Return the [x, y] coordinate for the center point of the cell that contains the specified text.  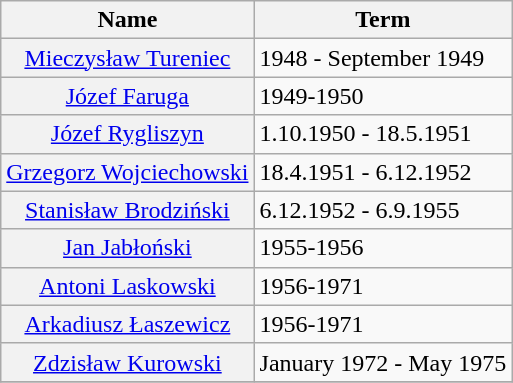
1955-1956 [383, 248]
Name [128, 20]
Jan Jabłoński [128, 248]
18.4.1951 - 6.12.1952 [383, 172]
Stanisław Brodziński [128, 210]
1948 - September 1949 [383, 58]
6.12.1952 - 6.9.1955 [383, 210]
Zdzisław Kurowski [128, 362]
Grzegorz Wojciechowski [128, 172]
1.10.1950 - 18.5.1951 [383, 134]
Term [383, 20]
Józef Rygliszyn [128, 134]
Antoni Laskowski [128, 286]
Mieczysław Tureniec [128, 58]
Arkadiusz Łaszewicz [128, 324]
1949-1950 [383, 96]
January 1972 - May 1975 [383, 362]
Józef Faruga [128, 96]
